Extract the [X, Y] coordinate from the center of the cell holding the provided text.  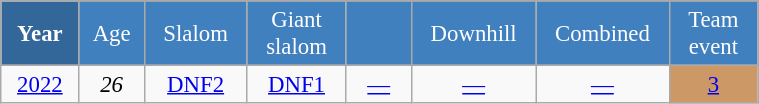
DNF1 [296, 85]
Combined [602, 34]
Giantslalom [296, 34]
26 [112, 85]
2022 [40, 85]
Team event [714, 34]
3 [714, 85]
Downhill [473, 34]
Age [112, 34]
Year [40, 34]
Slalom [196, 34]
DNF2 [196, 85]
